Find where the given text appears and provide that cell's center as [x, y] coordinate. 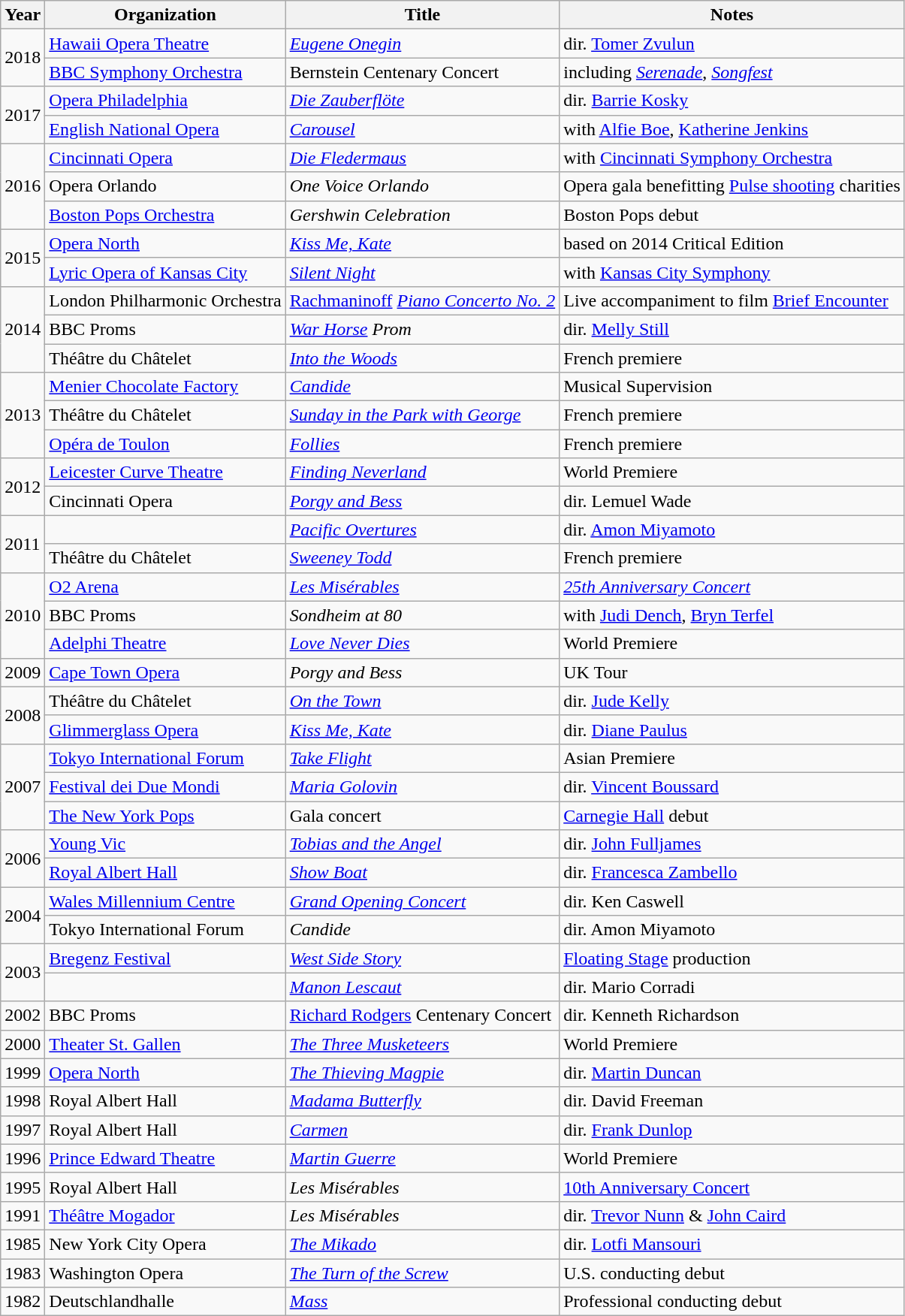
Sweeney Todd [422, 558]
dir. Martin Duncan [732, 1073]
The Thieving Magpie [422, 1073]
1996 [23, 1158]
Hawaii Opera Theatre [165, 44]
dir. Barrie Kosky [732, 101]
dir. Francesca Zambello [732, 873]
Tobias and the Angel [422, 844]
Follies [422, 444]
Professional conducting debut [732, 1302]
Prince Edward Theatre [165, 1158]
Silent Night [422, 272]
Show Boat [422, 873]
Into the Woods [422, 358]
New York City Opera [165, 1244]
The Mikado [422, 1244]
Gala concert [422, 815]
1985 [23, 1244]
The Three Musketeers [422, 1044]
Bregenz Festival [165, 958]
1995 [23, 1187]
including Serenade, Songfest [732, 72]
dir. Tomer Zvulun [732, 44]
dir. Diane Paulus [732, 729]
Festival dei Due Mondi [165, 786]
dir. Melly Still [732, 329]
Take Flight [422, 758]
Love Never Dies [422, 644]
Opera gala benefitting Pulse shooting charities [732, 186]
Carousel [422, 129]
The New York Pops [165, 815]
O2 Arena [165, 587]
Opéra de Toulon [165, 444]
25th Anniversary Concert [732, 587]
Wales Millennium Centre [165, 901]
Pacific Overtures [422, 530]
1991 [23, 1215]
2015 [23, 258]
Martin Guerre [422, 1158]
dir. Trevor Nunn & John Caird [732, 1215]
Carmen [422, 1130]
Title [422, 15]
dir. Kenneth Richardson [732, 1016]
Maria Golovin [422, 786]
dir. Frank Dunlop [732, 1130]
based on 2014 Critical Edition [732, 243]
English National Opera [165, 129]
Sondheim at 80 [422, 615]
Menier Chocolate Factory [165, 387]
Gershwin Celebration [422, 215]
2004 [23, 916]
Die Fledermaus [422, 158]
Deutschlandhalle [165, 1302]
Opera Philadelphia [165, 101]
2014 [23, 329]
Lyric Opera of Kansas City [165, 272]
with Alfie Boe, Katherine Jenkins [732, 129]
dir. John Fulljames [732, 844]
Rachmaninoff Piano Concerto No. 2 [422, 300]
Manon Lescaut [422, 987]
Grand Opening Concert [422, 901]
Bernstein Centenary Concert [422, 72]
Musical Supervision [732, 387]
2016 [23, 186]
Finding Neverland [422, 472]
Leicester Curve Theatre [165, 472]
Opera Orlando [165, 186]
On the Town [422, 701]
One Voice Orlando [422, 186]
Theater St. Gallen [165, 1044]
dir. Ken Caswell [732, 901]
Boston Pops Orchestra [165, 215]
Die Zauberflöte [422, 101]
2009 [23, 672]
with Judi Dench, Bryn Terfel [732, 615]
Washington Opera [165, 1273]
Madama Butterfly [422, 1101]
Sunday in the Park with George [422, 415]
2008 [23, 715]
2012 [23, 487]
Young Vic [165, 844]
2003 [23, 973]
Théâtre Mogador [165, 1215]
Notes [732, 15]
with Kansas City Symphony [732, 272]
Cape Town Opera [165, 672]
2017 [23, 115]
London Philharmonic Orchestra [165, 300]
Adelphi Theatre [165, 644]
Glimmerglass Opera [165, 729]
2010 [23, 615]
U.S. conducting debut [732, 1273]
Eugene Onegin [422, 44]
2000 [23, 1044]
2018 [23, 58]
1999 [23, 1073]
Floating Stage production [732, 958]
dir. Lotfi Mansouri [732, 1244]
1982 [23, 1302]
2002 [23, 1016]
dir. Lemuel Wade [732, 501]
Carnegie Hall debut [732, 815]
BBC Symphony Orchestra [165, 72]
2007 [23, 786]
dir. Vincent Boussard [732, 786]
Richard Rodgers Centenary Concert [422, 1016]
1983 [23, 1273]
1997 [23, 1130]
Boston Pops debut [732, 215]
dir. Jude Kelly [732, 701]
with Cincinnati Symphony Orchestra [732, 158]
2013 [23, 415]
dir. Mario Corradi [732, 987]
10th Anniversary Concert [732, 1187]
dir. David Freeman [732, 1101]
The Turn of the Screw [422, 1273]
West Side Story [422, 958]
1998 [23, 1101]
2011 [23, 544]
Organization [165, 15]
Mass [422, 1302]
Asian Premiere [732, 758]
War Horse Prom [422, 329]
UK Tour [732, 672]
Live accompaniment to film Brief Encounter [732, 300]
2006 [23, 859]
Year [23, 15]
